Capture the cell that displays the provided text and extract its (X, Y) central coordinate. 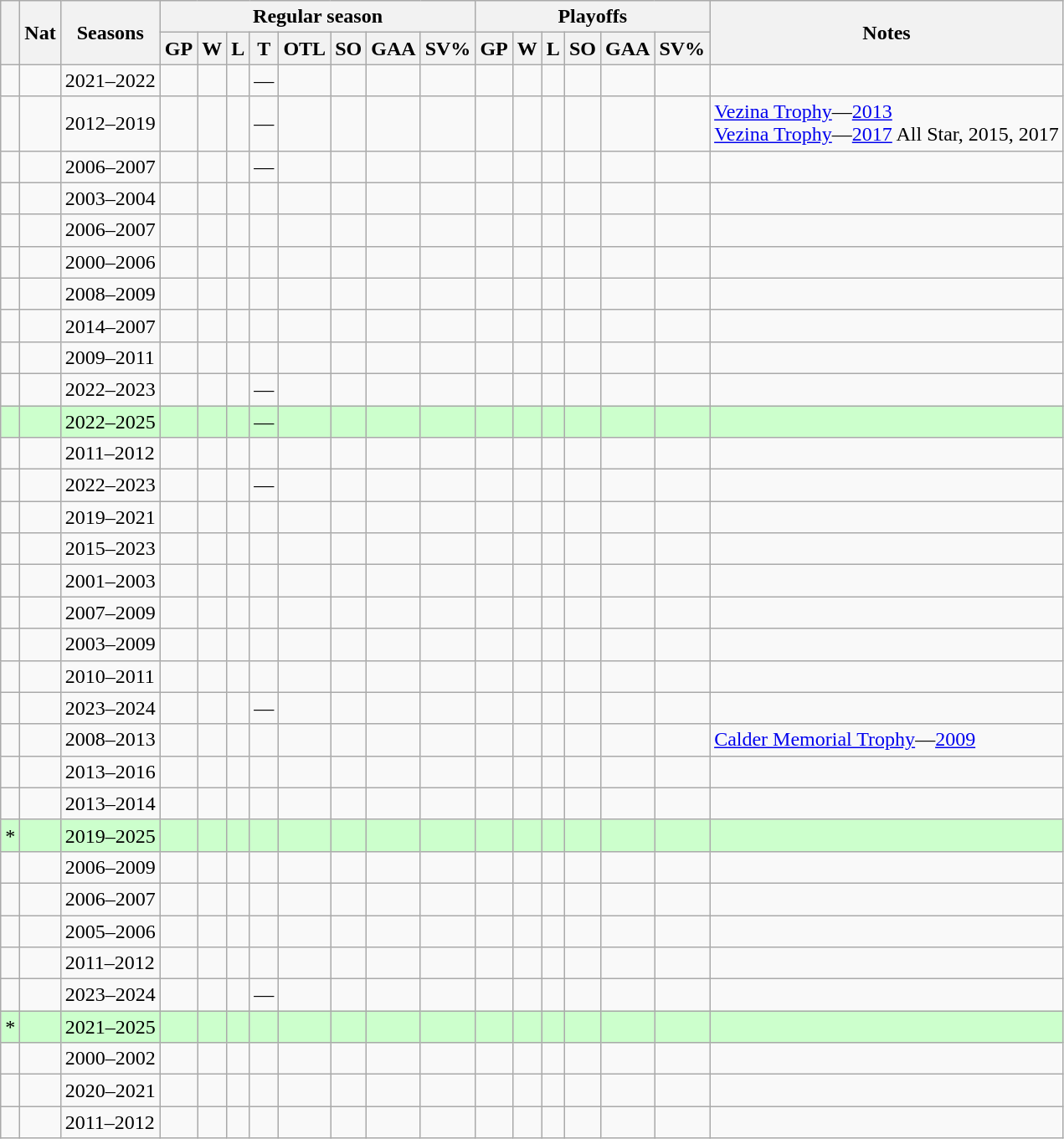
2015–2023 (111, 549)
2013–2016 (111, 772)
2014–2007 (111, 326)
2001–2003 (111, 581)
2012–2019 (111, 124)
2003–2009 (111, 644)
Notes (887, 33)
2013–2014 (111, 803)
2006–2009 (111, 867)
2009–2011 (111, 357)
Seasons (111, 33)
2008–2013 (111, 740)
Regular season (318, 17)
OTL (305, 49)
Calder Memorial Trophy—2009 (887, 740)
2019–2025 (111, 835)
T (265, 49)
Playoffs (593, 17)
2010–2011 (111, 676)
2022–2025 (111, 421)
2000–2006 (111, 262)
2021–2025 (111, 1027)
2008–2009 (111, 294)
Vezina Trophy—2013Vezina Trophy—2017 All Star, 2015, 2017 (887, 124)
Nat (40, 33)
2003–2004 (111, 198)
2020–2021 (111, 1090)
2005–2006 (111, 931)
2000–2002 (111, 1059)
2021–2022 (111, 80)
2019–2021 (111, 517)
2007–2009 (111, 613)
